Locate the cell with the specified text and output its [x, y] center coordinate. 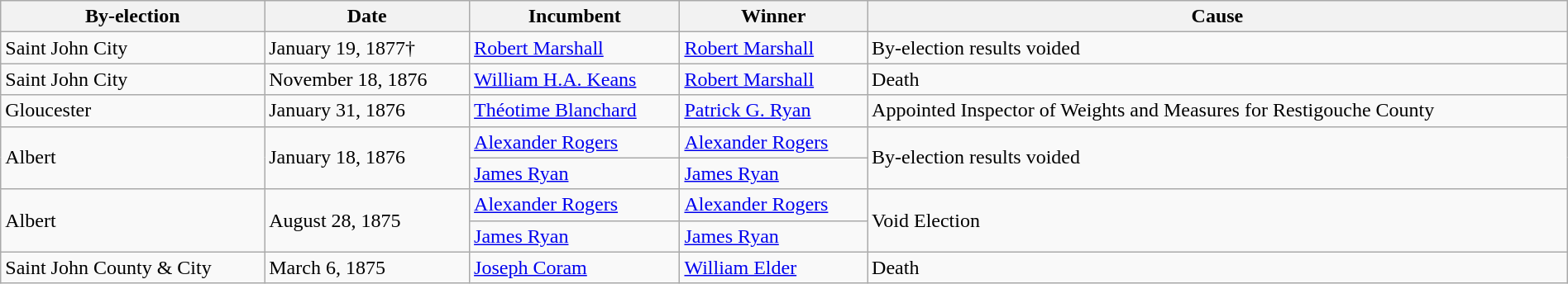
Date [367, 17]
November 18, 1876 [367, 79]
January 31, 1876 [367, 111]
January 19, 1877† [367, 48]
William H.A. Keans [575, 79]
Appointed Inspector of Weights and Measures for Restigouche County [1217, 111]
Incumbent [575, 17]
March 6, 1875 [367, 267]
January 18, 1876 [367, 158]
Saint John County & City [132, 267]
William Elder [774, 267]
Winner [774, 17]
Cause [1217, 17]
By-election [132, 17]
August 28, 1875 [367, 220]
Gloucester [132, 111]
Théotime Blanchard [575, 111]
Joseph Coram [575, 267]
Void Election [1217, 220]
Patrick G. Ryan [774, 111]
